Scan for the cell matching the given text and deliver its [X, Y] coordinate at center. 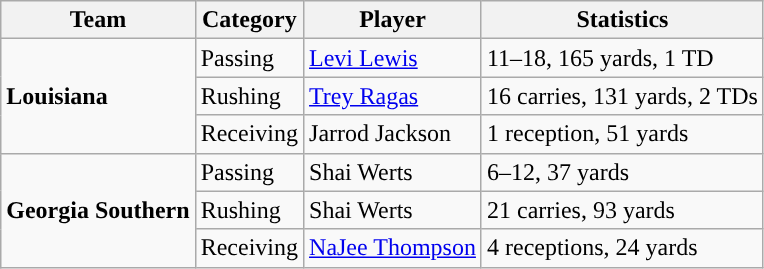
4 receptions, 24 yards [622, 248]
Team [98, 20]
Trey Ragas [393, 96]
Levi Lewis [393, 58]
1 reception, 51 yards [622, 134]
Player [393, 20]
16 carries, 131 yards, 2 TDs [622, 96]
6–12, 37 yards [622, 172]
21 carries, 93 yards [622, 210]
Category [249, 20]
Jarrod Jackson [393, 134]
Georgia Southern [98, 210]
NaJee Thompson [393, 248]
Louisiana [98, 96]
Statistics [622, 20]
11–18, 165 yards, 1 TD [622, 58]
